Output the [X, Y] coordinate of the center of the cell containing the given text.  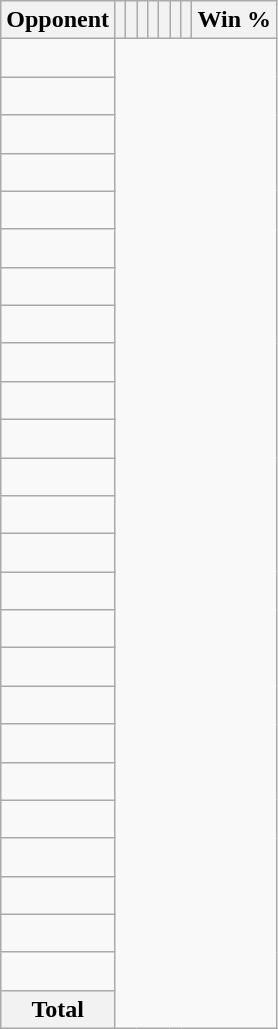
Opponent [58, 20]
Win % [234, 20]
Total [58, 1009]
